Output the [X, Y] coordinate of the center of the cell containing the given text.  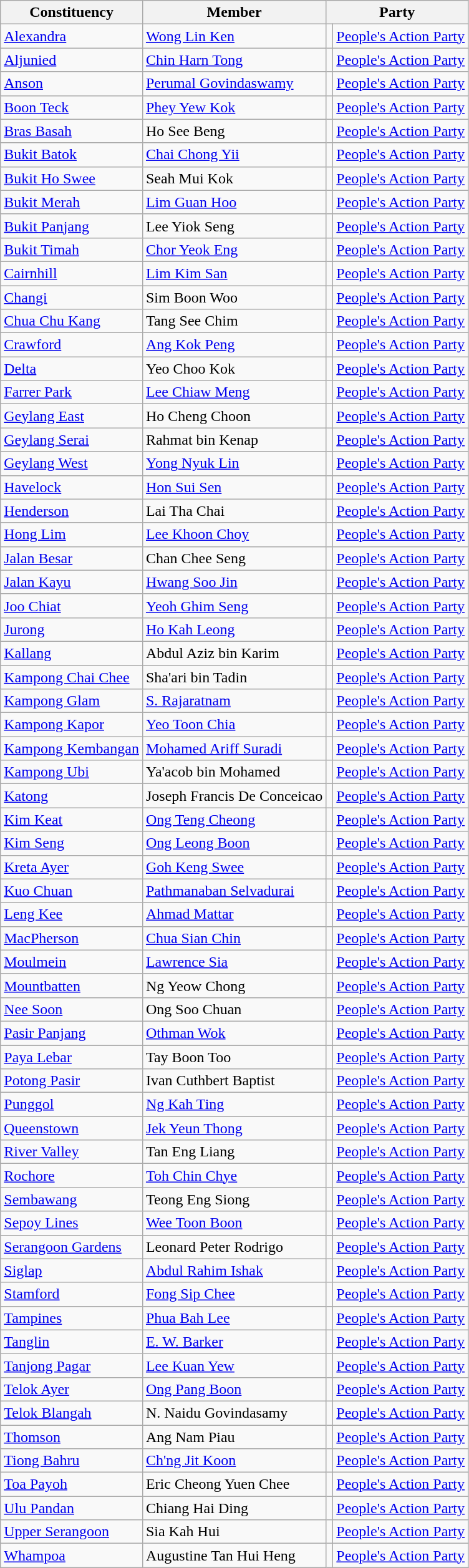
Sim Boon Woo [234, 298]
Bras Basah [72, 131]
Alexandra [72, 36]
Geylang Serai [72, 440]
Kallang [72, 653]
Siglap [72, 1270]
Toa Payoh [72, 1484]
Toh Chin Chye [234, 1176]
Leng Kee [72, 914]
Chin Harn Tong [234, 60]
Boon Teck [72, 107]
Ong Pang Boon [234, 1389]
Lai Tha Chai [234, 511]
S. Rajaratnam [234, 701]
Kampong Glam [72, 701]
Chor Yeok Eng [234, 249]
Fong Sip Chee [234, 1294]
Goh Keng Swee [234, 867]
Jek Yeun Thong [234, 1128]
Ch'ng Jit Koon [234, 1461]
Lee Kuan Yew [234, 1365]
Joseph Francis De Conceicao [234, 796]
Sepoy Lines [72, 1223]
Yong Nyuk Lin [234, 463]
Tiong Bahru [72, 1461]
Katong [72, 796]
Phey Yew Kok [234, 107]
Ahmad Mattar [234, 914]
Bukit Panjang [72, 226]
Ong Soo Chuan [234, 1009]
Leonard Peter Rodrigo [234, 1247]
Geylang East [72, 416]
Whampoa [72, 1556]
Upper Serangoon [72, 1532]
Chai Chong Yii [234, 155]
Geylang West [72, 463]
Tang See Chim [234, 321]
Ong Leong Boon [234, 843]
Crawford [72, 345]
Mountbatten [72, 985]
River Valley [72, 1152]
Kampong Kapor [72, 725]
Pathmanaban Selvadurai [234, 891]
Bukit Ho Swee [72, 178]
Chua Sian Chin [234, 938]
Telok Ayer [72, 1389]
Henderson [72, 511]
Ng Kah Ting [234, 1105]
Hwang Soo Jin [234, 582]
Wee Toon Boon [234, 1223]
Sia Kah Hui [234, 1532]
Sembawang [72, 1199]
Lawrence Sia [234, 962]
Lim Kim San [234, 273]
Aljunied [72, 60]
Serangoon Gardens [72, 1247]
Mohamed Ariff Suradi [234, 748]
Eric Cheong Yuen Chee [234, 1484]
Kuo Chuan [72, 891]
Bukit Timah [72, 249]
Lim Guan Hoo [234, 202]
Thomson [72, 1436]
Havelock [72, 487]
Jalan Kayu [72, 582]
Anson [72, 84]
Kampong Kembangan [72, 748]
MacPherson [72, 938]
Tampines [72, 1318]
Pasir Panjang [72, 1033]
Phua Bah Lee [234, 1318]
Lee Chiaw Meng [234, 392]
Lee Khoon Choy [234, 535]
Rochore [72, 1176]
Wong Lin Ken [234, 36]
Othman Wok [234, 1033]
Queenstown [72, 1128]
Kim Keat [72, 820]
Chiang Hai Ding [234, 1508]
Ho See Beng [234, 131]
Augustine Tan Hui Heng [234, 1556]
Party [397, 12]
Ang Kok Peng [234, 345]
Farrer Park [72, 392]
Tanglin [72, 1342]
Paya Lebar [72, 1057]
Tay Boon Too [234, 1057]
Abdul Aziz bin Karim [234, 653]
Moulmein [72, 962]
Cairnhill [72, 273]
Yeo Choo Kok [234, 369]
Kim Seng [72, 843]
Sha'ari bin Tadin [234, 677]
Hon Sui Sen [234, 487]
Bukit Merah [72, 202]
Perumal Govindaswamy [234, 84]
Ong Teng Cheong [234, 820]
Chan Chee Seng [234, 558]
Stamford [72, 1294]
Ya'acob bin Mohamed [234, 772]
Hong Lim [72, 535]
Member [234, 12]
Punggol [72, 1105]
Potong Pasir [72, 1081]
Telok Blangah [72, 1413]
Kampong Ubi [72, 772]
N. Naidu Govindasamy [234, 1413]
Lee Yiok Seng [234, 226]
Seah Mui Kok [234, 178]
Constituency [72, 12]
Tanjong Pagar [72, 1365]
Ang Nam Piau [234, 1436]
Tan Eng Liang [234, 1152]
Bukit Batok [72, 155]
Ng Yeow Chong [234, 985]
Jalan Besar [72, 558]
Kreta Ayer [72, 867]
Ho Kah Leong [234, 629]
Rahmat bin Kenap [234, 440]
Joo Chiat [72, 606]
Delta [72, 369]
E. W. Barker [234, 1342]
Teong Eng Siong [234, 1199]
Jurong [72, 629]
Chua Chu Kang [72, 321]
Changi [72, 298]
Kampong Chai Chee [72, 677]
Yeoh Ghim Seng [234, 606]
Yeo Toon Chia [234, 725]
Ivan Cuthbert Baptist [234, 1081]
Ulu Pandan [72, 1508]
Abdul Rahim Ishak [234, 1270]
Ho Cheng Choon [234, 416]
Nee Soon [72, 1009]
